Return the (x, y) coordinate for the center point of the cell that contains the specified text.  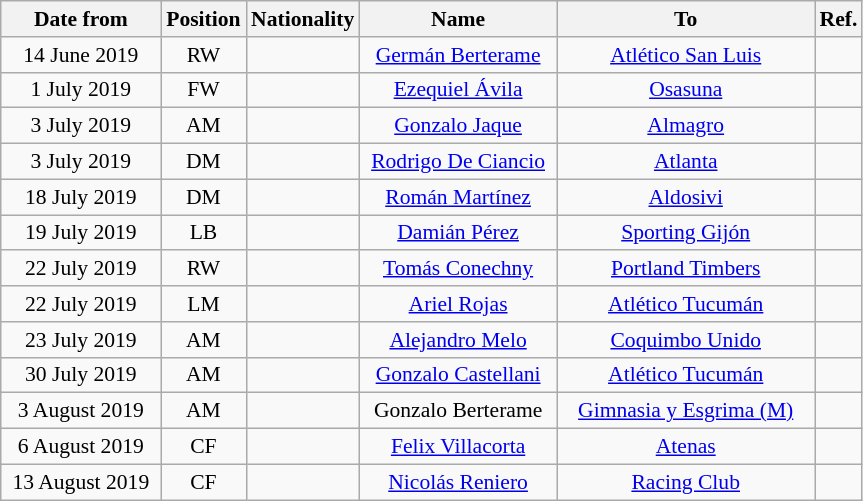
Gonzalo Castellani (458, 375)
Alejandro Melo (458, 340)
Nicolás Reniero (458, 482)
3 August 2019 (81, 411)
Ariel Rojas (458, 304)
Sporting Gijón (686, 233)
Gimnasia y Esgrima (M) (686, 411)
Aldosivi (686, 197)
14 June 2019 (81, 55)
Racing Club (686, 482)
Osasuna (686, 90)
13 August 2019 (81, 482)
Gonzalo Berterame (458, 411)
Nationality (302, 19)
Germán Berterame (458, 55)
LB (204, 233)
Ref. (839, 19)
Atlanta (686, 162)
Rodrigo De Ciancio (458, 162)
Position (204, 19)
23 July 2019 (81, 340)
Date from (81, 19)
Gonzalo Jaque (458, 126)
Atlético San Luis (686, 55)
Almagro (686, 126)
Atenas (686, 447)
Felix Villacorta (458, 447)
18 July 2019 (81, 197)
Coquimbo Unido (686, 340)
1 July 2019 (81, 90)
Name (458, 19)
Damián Pérez (458, 233)
6 August 2019 (81, 447)
LM (204, 304)
FW (204, 90)
Tomás Conechny (458, 269)
To (686, 19)
Portland Timbers (686, 269)
Ezequiel Ávila (458, 90)
19 July 2019 (81, 233)
Román Martínez (458, 197)
30 July 2019 (81, 375)
